Detect which cell encompasses the target text, then output its (x, y) center coordinate. 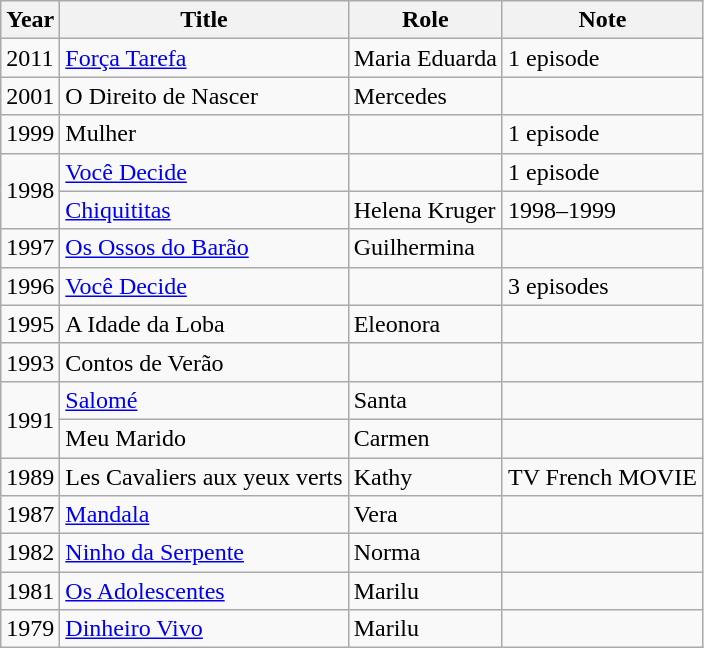
1989 (30, 477)
1981 (30, 591)
Contos de Verão (204, 362)
1993 (30, 362)
1995 (30, 324)
1991 (30, 419)
Santa (425, 400)
A Idade da Loba (204, 324)
Role (425, 20)
Força Tarefa (204, 58)
Salomé (204, 400)
Os Ossos do Barão (204, 248)
Mercedes (425, 96)
Les Cavaliers aux yeux verts (204, 477)
Vera (425, 515)
2011 (30, 58)
Mandala (204, 515)
1998–1999 (602, 210)
1996 (30, 286)
Guilhermina (425, 248)
Ninho da Serpente (204, 553)
Chiquititas (204, 210)
Eleonora (425, 324)
O Direito de Nascer (204, 96)
2001 (30, 96)
Carmen (425, 438)
1999 (30, 134)
Title (204, 20)
Maria Eduarda (425, 58)
Dinheiro Vivo (204, 629)
TV French MOVIE (602, 477)
Kathy (425, 477)
1998 (30, 191)
1982 (30, 553)
Year (30, 20)
Meu Marido (204, 438)
Os Adolescentes (204, 591)
Norma (425, 553)
Note (602, 20)
Helena Kruger (425, 210)
Mulher (204, 134)
1987 (30, 515)
3 episodes (602, 286)
1997 (30, 248)
1979 (30, 629)
